Provide the (x, y) coordinate of the cell's center where the given text is located.  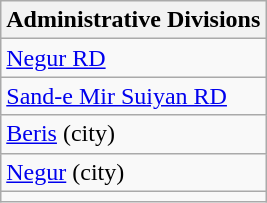
Administrative Divisions (134, 20)
Beris (city) (134, 134)
Negur (city) (134, 172)
Sand-e Mir Suiyan RD (134, 96)
Negur RD (134, 58)
